Detect which cell encompasses the target text, then output its (x, y) center coordinate. 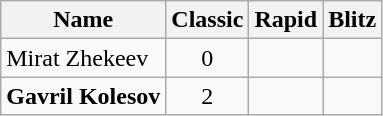
Classic (208, 20)
Name (84, 20)
Rapid (286, 20)
0 (208, 58)
2 (208, 96)
Blitz (352, 20)
Mirat Zhekeev (84, 58)
Gavril Kolesov (84, 96)
